Search for the cell housing the specified text and yield its (x, y) center coordinate. 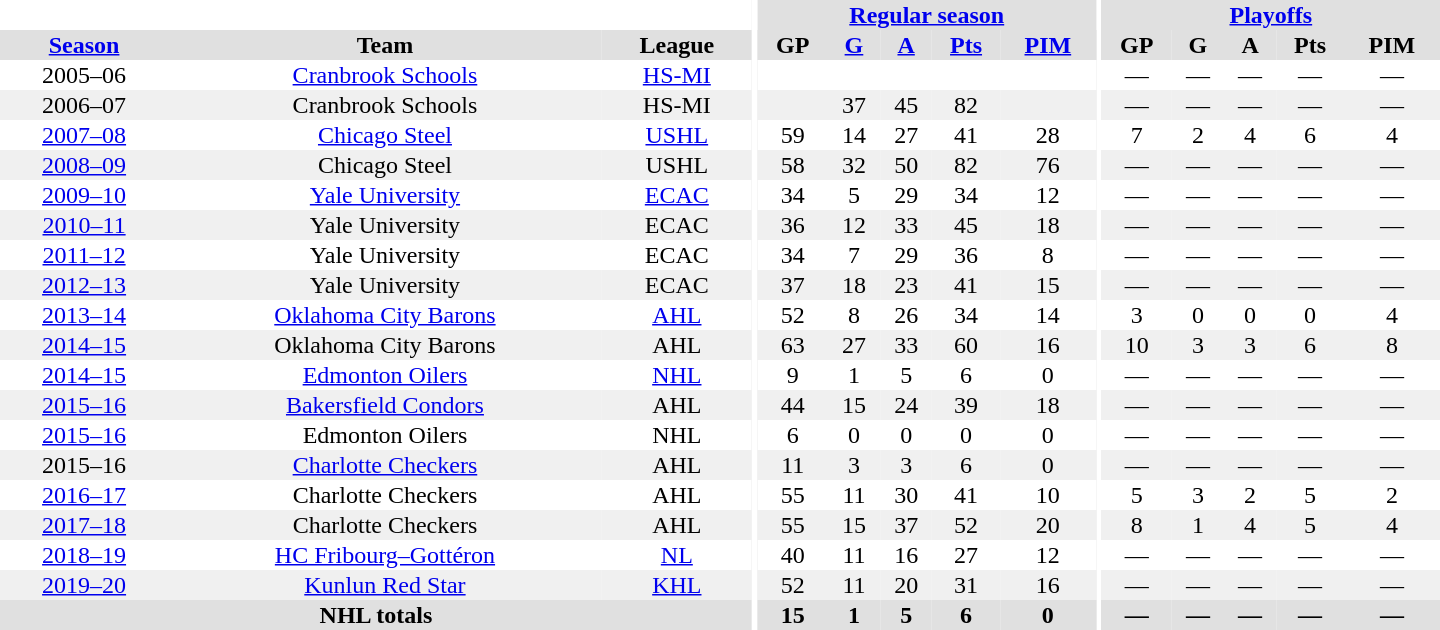
Season (84, 45)
24 (906, 405)
Kunlun Red Star (385, 585)
2012–13 (84, 285)
58 (793, 165)
28 (1048, 135)
9 (793, 375)
2016–17 (84, 495)
76 (1048, 165)
50 (906, 165)
League (677, 45)
2010–11 (84, 225)
2009–10 (84, 195)
Regular season (927, 15)
2018–19 (84, 555)
30 (906, 495)
60 (966, 345)
2008–09 (84, 165)
2013–14 (84, 315)
23 (906, 285)
32 (854, 165)
40 (793, 555)
NL (677, 555)
2006–07 (84, 105)
NHL totals (376, 615)
26 (906, 315)
KHL (677, 585)
44 (793, 405)
HC Fribourg–Gottéron (385, 555)
Team (385, 45)
31 (966, 585)
2017–18 (84, 525)
2019–20 (84, 585)
2005–06 (84, 75)
39 (966, 405)
63 (793, 345)
Playoffs (1271, 15)
59 (793, 135)
2007–08 (84, 135)
Bakersfield Condors (385, 405)
2011–12 (84, 255)
